Pinpoint the cell where the given text exists, returning its [x, y] midpoint coordinate. 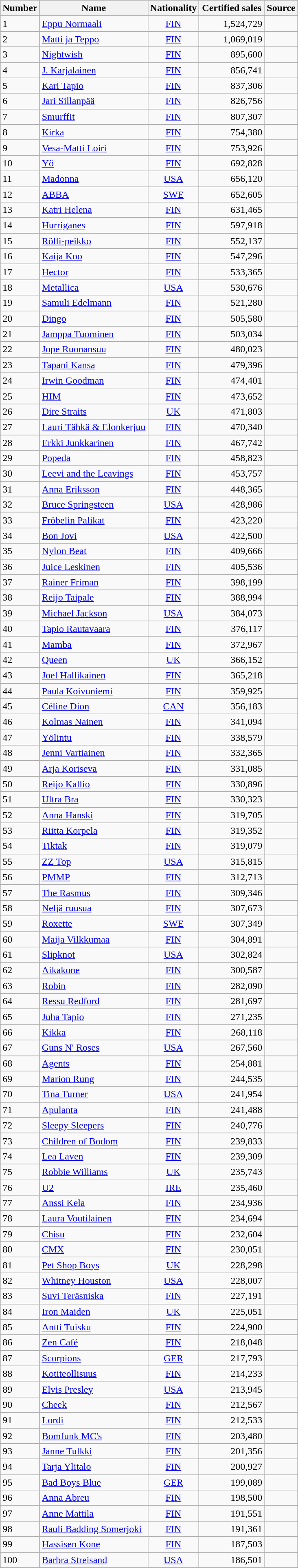
Bon Jovi [94, 536]
60 [20, 939]
Ressu Redford [94, 1001]
423,220 [232, 520]
200,927 [232, 1467]
20 [20, 318]
Rauli Badding Somerjoki [94, 1529]
533,365 [232, 272]
94 [20, 1467]
Arja Koriseva [94, 769]
1,524,729 [232, 24]
46 [20, 722]
807,307 [232, 117]
692,828 [232, 163]
15 [20, 241]
75 [20, 1172]
Samuli Edelmann [94, 303]
Céline Dion [94, 707]
78 [20, 1219]
304,891 [232, 939]
93 [20, 1451]
Reijo Kallio [94, 784]
479,396 [232, 365]
Yölintu [94, 738]
80 [20, 1250]
Aikakone [94, 970]
214,233 [232, 1374]
319,705 [232, 815]
Nationality [173, 8]
4 [20, 70]
376,117 [232, 629]
319,352 [232, 830]
244,535 [232, 1079]
25 [20, 396]
Metallica [94, 287]
74 [20, 1156]
44 [20, 691]
Smurffit [94, 117]
13 [20, 210]
Hector [94, 272]
754,380 [232, 132]
47 [20, 738]
3 [20, 55]
856,741 [232, 70]
267,560 [232, 1048]
53 [20, 830]
Irwin Goodman [94, 380]
67 [20, 1048]
32 [20, 505]
84 [20, 1312]
42 [20, 660]
268,118 [232, 1032]
228,007 [232, 1281]
73 [20, 1141]
307,673 [232, 908]
88 [20, 1374]
191,361 [232, 1529]
16 [20, 256]
CAN [173, 707]
Tiktak [94, 846]
428,986 [232, 505]
PMMP [94, 877]
Leevi and the Leavings [94, 474]
Joel Hallikainen [94, 675]
77 [20, 1203]
Anna Hanski [94, 815]
Suvi Teräsniska [94, 1296]
29 [20, 458]
68 [20, 1063]
201,356 [232, 1451]
12 [20, 194]
Certified sales [232, 8]
72 [20, 1125]
Roxette [94, 923]
82 [20, 1281]
36 [20, 567]
218,048 [232, 1343]
7 [20, 117]
Bomfunk MC's [94, 1435]
Tapani Kansa [94, 365]
753,926 [232, 148]
31 [20, 489]
234,694 [232, 1219]
307,349 [232, 923]
Iron Maiden [94, 1312]
26 [20, 411]
895,600 [232, 55]
Kotiteollisuus [94, 1374]
95 [20, 1482]
24 [20, 380]
Juha Tapio [94, 1017]
Marion Rung [94, 1079]
Yö [94, 163]
Slipknot [94, 955]
83 [20, 1296]
39 [20, 613]
Robin [94, 986]
HIM [94, 396]
Zen Café [94, 1343]
652,605 [232, 194]
480,023 [232, 349]
656,120 [232, 179]
Vesa-Matti Loiri [94, 148]
56 [20, 877]
Tapio Rautavaara [94, 629]
212,533 [232, 1420]
186,501 [232, 1560]
92 [20, 1435]
398,199 [232, 582]
232,604 [232, 1234]
467,742 [232, 442]
6 [20, 101]
Antti Tuisku [94, 1327]
227,191 [232, 1296]
826,756 [232, 101]
5 [20, 86]
Name [94, 8]
198,500 [232, 1498]
Popeda [94, 458]
43 [20, 675]
51 [20, 799]
19 [20, 303]
23 [20, 365]
28 [20, 442]
37 [20, 582]
62 [20, 970]
Jenni Vartiainen [94, 753]
100 [20, 1560]
30 [20, 474]
Lordi [94, 1420]
Barbra Streisand [94, 1560]
Michael Jackson [94, 613]
254,881 [232, 1063]
Anne Mattila [94, 1513]
40 [20, 629]
76 [20, 1188]
224,900 [232, 1327]
422,500 [232, 536]
CMX [94, 1250]
Queen [94, 660]
99 [20, 1544]
85 [20, 1327]
330,896 [232, 784]
199,089 [232, 1482]
505,580 [232, 318]
Dire Straits [94, 411]
Matti ja Teppo [94, 39]
33 [20, 520]
86 [20, 1343]
64 [20, 1001]
Kari Tapio [94, 86]
1 [20, 24]
356,183 [232, 707]
Janne Tulkki [94, 1451]
Cheek [94, 1405]
Dingo [94, 318]
65 [20, 1017]
837,306 [232, 86]
Nylon Beat [94, 551]
Kikka [94, 1032]
71 [20, 1110]
473,652 [232, 396]
240,776 [232, 1125]
405,536 [232, 567]
2 [20, 39]
54 [20, 846]
Hassisen Kone [94, 1544]
309,346 [232, 892]
11 [20, 179]
Mamba [94, 644]
331,085 [232, 769]
Fröbelin Palikat [94, 520]
58 [20, 908]
61 [20, 955]
Lea Laven [94, 1156]
Kolmas Nainen [94, 722]
Pet Shop Boys [94, 1265]
Robbie Williams [94, 1172]
474,401 [232, 380]
Katri Helena [94, 210]
338,579 [232, 738]
372,967 [232, 644]
Elvis Presley [94, 1389]
230,051 [232, 1250]
21 [20, 334]
212,567 [232, 1405]
Tarja Ylitalo [94, 1467]
547,296 [232, 256]
ABBA [94, 194]
Riitta Korpela [94, 830]
1,069,019 [232, 39]
87 [20, 1358]
359,925 [232, 691]
79 [20, 1234]
89 [20, 1389]
Scorpions [94, 1358]
U2 [94, 1188]
235,743 [232, 1172]
234,936 [232, 1203]
The Rasmus [94, 892]
471,803 [232, 411]
57 [20, 892]
384,073 [232, 613]
Ultra Bra [94, 799]
319,079 [232, 846]
239,309 [232, 1156]
Tina Turner [94, 1094]
Juice Leskinen [94, 567]
Laura Voutilainen [94, 1219]
448,365 [232, 489]
365,218 [232, 675]
41 [20, 644]
66 [20, 1032]
235,460 [232, 1188]
35 [20, 551]
Anssi Kela [94, 1203]
Agents [94, 1063]
271,235 [232, 1017]
241,488 [232, 1110]
Number [20, 8]
213,945 [232, 1389]
239,833 [232, 1141]
34 [20, 536]
52 [20, 815]
63 [20, 986]
91 [20, 1420]
97 [20, 1513]
597,918 [232, 225]
330,323 [232, 799]
17 [20, 272]
Guns N' Roses [94, 1048]
187,503 [232, 1544]
Madonna [94, 179]
203,480 [232, 1435]
9 [20, 148]
49 [20, 769]
90 [20, 1405]
Anna Eriksson [94, 489]
14 [20, 225]
45 [20, 707]
552,137 [232, 241]
225,051 [232, 1312]
Jope Ruonansuu [94, 349]
55 [20, 861]
Rölli-peikko [94, 241]
Nightwish [94, 55]
98 [20, 1529]
70 [20, 1094]
Anna Abreu [94, 1498]
Hurriganes [94, 225]
453,757 [232, 474]
Apulanta [94, 1110]
503,034 [232, 334]
Erkki Junkkarinen [94, 442]
332,365 [232, 753]
38 [20, 598]
Jamppa Tuominen [94, 334]
Children of Bodom [94, 1141]
Source [281, 8]
Whitney Houston [94, 1281]
59 [20, 923]
27 [20, 427]
Bruce Springsteen [94, 505]
521,280 [232, 303]
Paula Koivuniemi [94, 691]
Reijo Taipale [94, 598]
470,340 [232, 427]
530,676 [232, 287]
81 [20, 1265]
Sleepy Sleepers [94, 1125]
Eppu Normaali [94, 24]
191,551 [232, 1513]
69 [20, 1079]
312,713 [232, 877]
282,090 [232, 986]
217,793 [232, 1358]
300,587 [232, 970]
241,954 [232, 1094]
8 [20, 132]
Lauri Tähkä & Elonkerjuu [94, 427]
Jari Sillanpää [94, 101]
J. Karjalainen [94, 70]
458,823 [232, 458]
388,994 [232, 598]
50 [20, 784]
228,298 [232, 1265]
315,815 [232, 861]
48 [20, 753]
281,697 [232, 1001]
302,824 [232, 955]
366,152 [232, 660]
631,465 [232, 210]
Neljä ruusua [94, 908]
22 [20, 349]
96 [20, 1498]
18 [20, 287]
Chisu [94, 1234]
409,666 [232, 551]
10 [20, 163]
Kirka [94, 132]
Bad Boys Blue [94, 1482]
IRE [173, 1188]
Rainer Friman [94, 582]
Maija Vilkkumaa [94, 939]
ZZ Top [94, 861]
Kaija Koo [94, 256]
341,094 [232, 722]
